Determine the [x, y] coordinate at the center of the cell enclosing the given text.  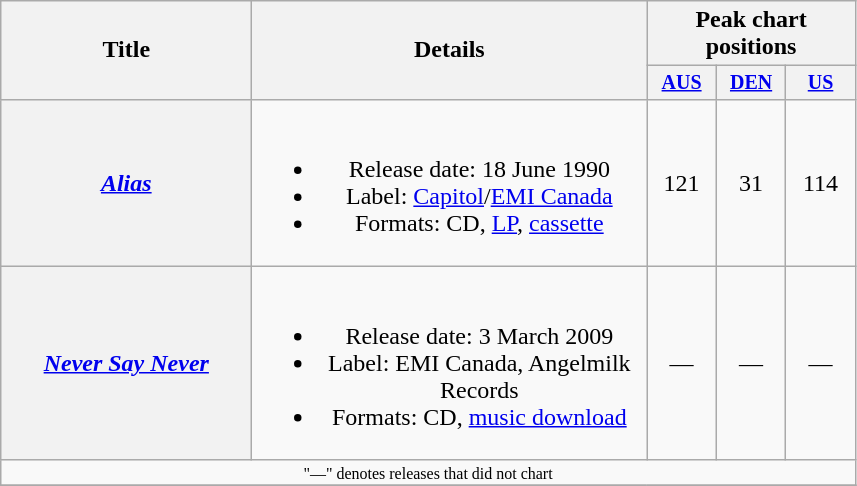
Alias [126, 182]
Peak chartpositions [751, 34]
Title [126, 50]
Release date: 3 March 2009Label: EMI Canada, Angelmilk RecordsFormats: CD, music download [450, 363]
US [820, 82]
121 [682, 182]
Never Say Never [126, 363]
114 [820, 182]
31 [750, 182]
Details [450, 50]
Release date: 18 June 1990Label: Capitol/EMI CanadaFormats: CD, LP, cassette [450, 182]
AUS [682, 82]
DEN [750, 82]
"—" denotes releases that did not chart [428, 472]
